Return [x, y] of the center of cell containing provided text 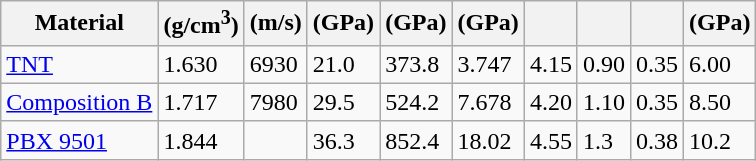
PBX 9501 [80, 140]
3.747 [488, 64]
852.4 [416, 140]
TNT [80, 64]
Composition B [80, 102]
1.10 [604, 102]
373.8 [416, 64]
Material [80, 24]
524.2 [416, 102]
4.15 [550, 64]
(g/cm3) [201, 24]
1.717 [201, 102]
7980 [276, 102]
1.630 [201, 64]
29.5 [343, 102]
6930 [276, 64]
6.00 [720, 64]
1.3 [604, 140]
21.0 [343, 64]
4.55 [550, 140]
1.844 [201, 140]
18.02 [488, 140]
4.20 [550, 102]
10.2 [720, 140]
7.678 [488, 102]
(m/s) [276, 24]
0.90 [604, 64]
36.3 [343, 140]
8.50 [720, 102]
0.38 [658, 140]
